Search for the cell housing the specified text and yield its (x, y) center coordinate. 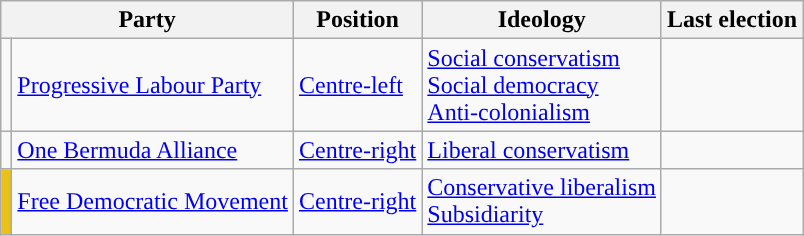
Liberal conservatism (542, 150)
Centre-left (357, 85)
Ideology (542, 20)
Conservative liberalismSubsidiarity (542, 202)
Position (357, 20)
Social conservatismSocial democracyAnti-colonialism (542, 85)
Party (148, 20)
Last election (732, 20)
Free Democratic Movement (153, 202)
Progressive Labour Party (153, 85)
One Bermuda Alliance (153, 150)
